For the text-containing cell, return its midpoint in [x, y] coordinate format. 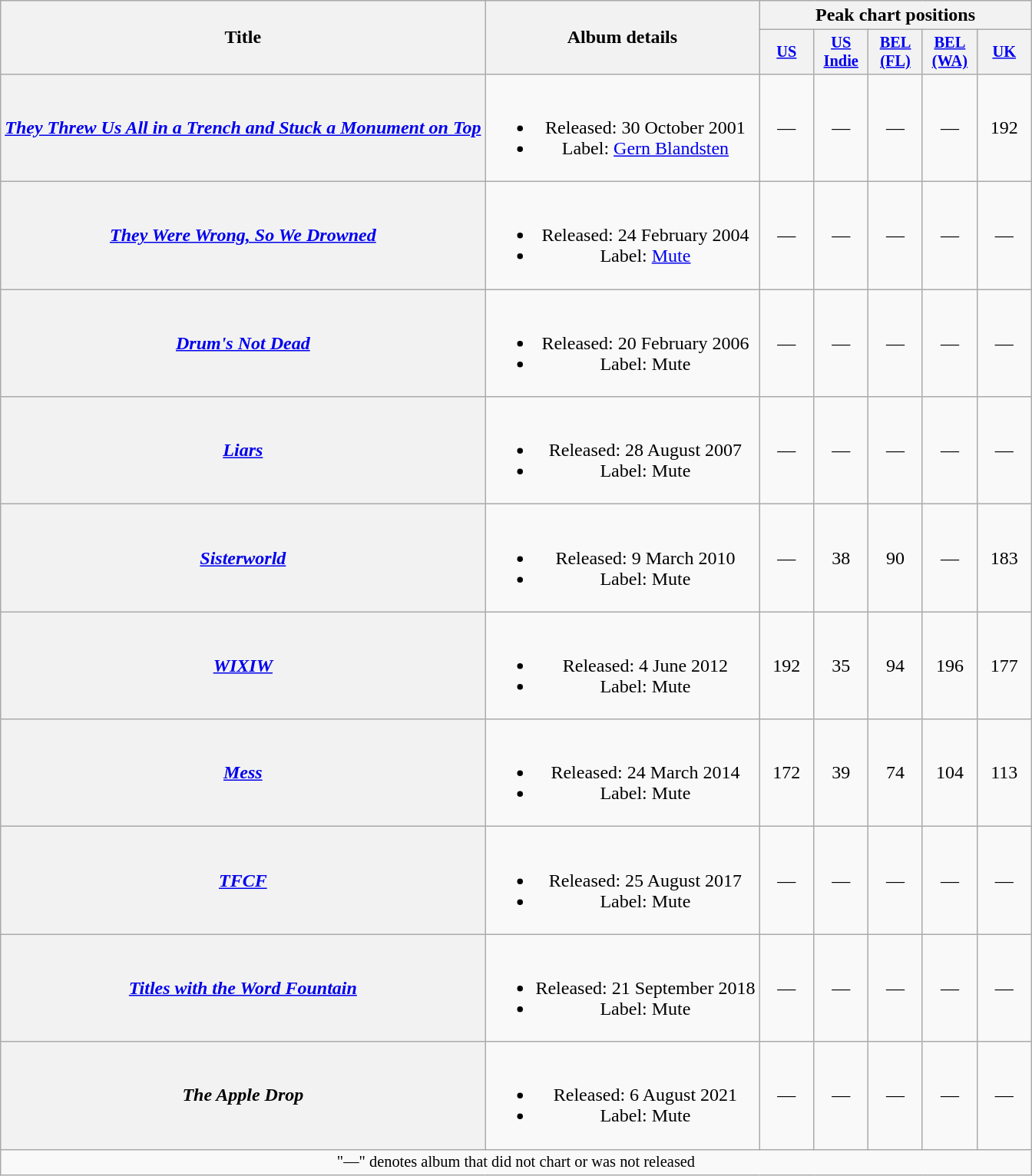
Title [243, 38]
WIXIW [243, 666]
USIndie [842, 52]
94 [895, 666]
Mess [243, 773]
UK [1004, 52]
Drum's Not Dead [243, 343]
35 [842, 666]
Peak chart positions [895, 15]
183 [1004, 558]
172 [786, 773]
They Were Wrong, So We Drowned [243, 236]
90 [895, 558]
Released: 21 September 2018Label: Mute [622, 988]
Released: 6 August 2021Label: Mute [622, 1095]
38 [842, 558]
113 [1004, 773]
Released: 25 August 2017Label: Mute [622, 880]
104 [949, 773]
They Threw Us All in a Trench and Stuck a Monument on Top [243, 127]
BEL(FL) [895, 52]
"—" denotes album that did not chart or was not released [516, 1162]
TFCF [243, 880]
Album details [622, 38]
US [786, 52]
Sisterworld [243, 558]
Released: 24 February 2004Label: Mute [622, 236]
39 [842, 773]
Released: 9 March 2010Label: Mute [622, 558]
74 [895, 773]
Released: 28 August 2007Label: Mute [622, 451]
177 [1004, 666]
196 [949, 666]
Released: 24 March 2014Label: Mute [622, 773]
Released: 20 February 2006Label: Mute [622, 343]
Liars [243, 451]
Released: 4 June 2012Label: Mute [622, 666]
Titles with the Word Fountain [243, 988]
The Apple Drop [243, 1095]
Released: 30 October 2001Label: Gern Blandsten [622, 127]
BEL(WA) [949, 52]
